Return (X, Y) of the center of cell containing provided text 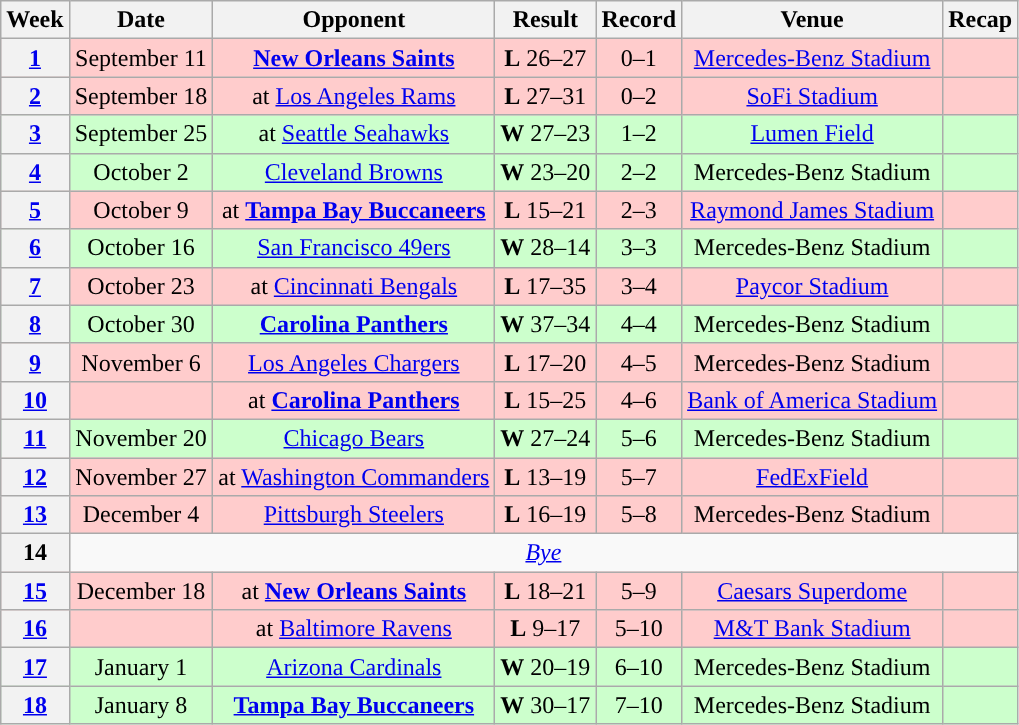
Pittsburgh Steelers (354, 515)
L 18–21 (546, 591)
FedExField (812, 477)
San Francisco 49ers (354, 248)
November 27 (141, 477)
W 37–34 (546, 324)
at Seattle Seahawks (354, 134)
January 1 (141, 667)
October 30 (141, 324)
W 28–14 (546, 248)
4–5 (639, 362)
Arizona Cardinals (354, 667)
5–7 (639, 477)
October 16 (141, 248)
at Cincinnati Bengals (354, 286)
W 23–20 (546, 172)
at Carolina Panthers (354, 400)
at Washington Commanders (354, 477)
SoFi Stadium (812, 96)
2–3 (639, 210)
M&T Bank Stadium (812, 629)
December 18 (141, 591)
10 (35, 400)
L 13–19 (546, 477)
November 20 (141, 438)
Result (546, 20)
October 2 (141, 172)
W 20–19 (546, 667)
Cleveland Browns (354, 172)
Lumen Field (812, 134)
January 8 (141, 705)
1 (35, 58)
14 (35, 553)
4 (35, 172)
New Orleans Saints (354, 58)
at New Orleans Saints (354, 591)
2–2 (639, 172)
L 15–25 (546, 400)
7 (35, 286)
4–4 (639, 324)
at Baltimore Ravens (354, 629)
Paycor Stadium (812, 286)
5–10 (639, 629)
Carolina Panthers (354, 324)
W 27–23 (546, 134)
at Tampa Bay Buccaneers (354, 210)
17 (35, 667)
7–10 (639, 705)
11 (35, 438)
September 25 (141, 134)
6–10 (639, 667)
Week (35, 20)
Chicago Bears (354, 438)
L 16–19 (546, 515)
W 30–17 (546, 705)
0–2 (639, 96)
18 (35, 705)
4–6 (639, 400)
L 9–17 (546, 629)
3–4 (639, 286)
L 17–20 (546, 362)
5–9 (639, 591)
3 (35, 134)
Bye (544, 553)
Opponent (354, 20)
12 (35, 477)
6 (35, 248)
2 (35, 96)
L 27–31 (546, 96)
at Los Angeles Rams (354, 96)
13 (35, 515)
5 (35, 210)
W 27–24 (546, 438)
15 (35, 591)
9 (35, 362)
8 (35, 324)
Caesars Superdome (812, 591)
Bank of America Stadium (812, 400)
L 26–27 (546, 58)
Raymond James Stadium (812, 210)
L 15–21 (546, 210)
Recap (980, 20)
September 11 (141, 58)
October 23 (141, 286)
L 17–35 (546, 286)
Venue (812, 20)
September 18 (141, 96)
Date (141, 20)
16 (35, 629)
Los Angeles Chargers (354, 362)
October 9 (141, 210)
Tampa Bay Buccaneers (354, 705)
3–3 (639, 248)
5–8 (639, 515)
0–1 (639, 58)
December 4 (141, 515)
November 6 (141, 362)
1–2 (639, 134)
Record (639, 20)
5–6 (639, 438)
